Determine the [x, y] coordinate at the center of the cell enclosing the given text.  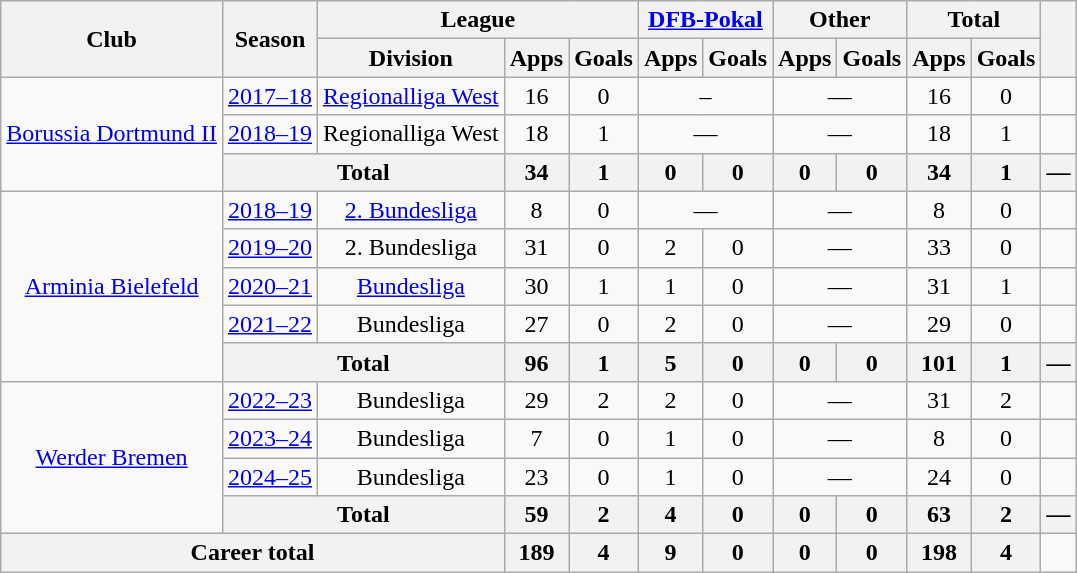
63 [939, 515]
Arminia Bielefeld [112, 286]
Season [270, 39]
7 [536, 438]
198 [939, 553]
5 [670, 362]
101 [939, 362]
Club [112, 39]
Borussia Dortmund II [112, 134]
Career total [252, 553]
23 [536, 477]
League [478, 20]
2023–24 [270, 438]
– [705, 96]
Division [412, 58]
189 [536, 553]
30 [536, 286]
2024–25 [270, 477]
59 [536, 515]
2017–18 [270, 96]
Other [840, 20]
2021–22 [270, 324]
DFB-Pokal [705, 20]
96 [536, 362]
2022–23 [270, 400]
24 [939, 477]
33 [939, 248]
2020–21 [270, 286]
2019–20 [270, 248]
27 [536, 324]
Werder Bremen [112, 457]
9 [670, 553]
